From the cell containing the given text, extract its center point as [X, Y] coordinate. 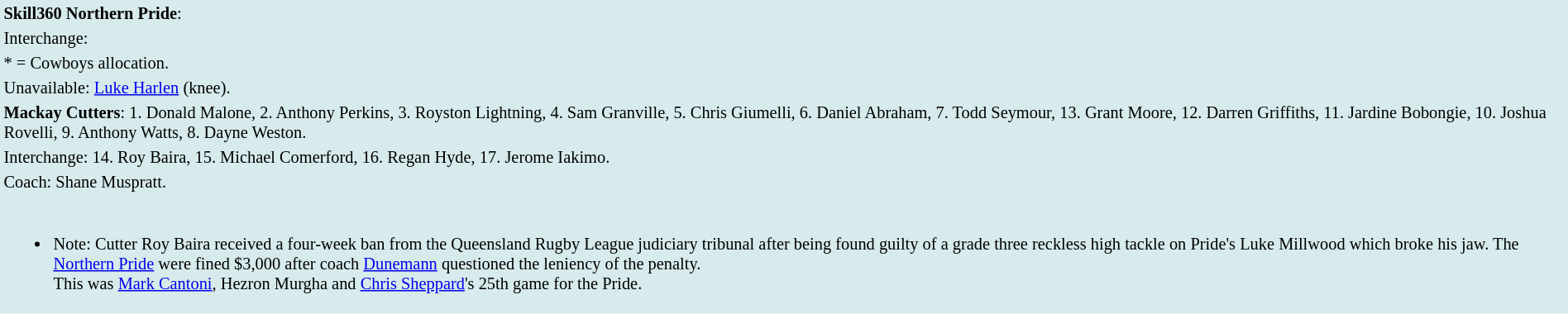
Coach: Shane Muspratt. [784, 182]
Unavailable: Luke Harlen (knee). [784, 88]
Skill360 Northern Pride: [784, 13]
Interchange: 14. Roy Baira, 15. Michael Comerford, 16. Regan Hyde, 17. Jerome Iakimo. [784, 157]
* = Cowboys allocation. [784, 63]
Interchange: [784, 38]
